Determine the (X, Y) coordinate at the center of the cell enclosing the given text.  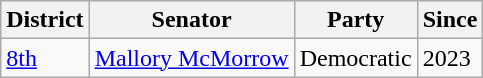
2023 (450, 58)
District (45, 20)
Senator (192, 20)
Democratic (356, 58)
Party (356, 20)
8th (45, 58)
Since (450, 20)
Mallory McMorrow (192, 58)
